Identify which cell holds the provided text, then report its [x, y] central coordinate. 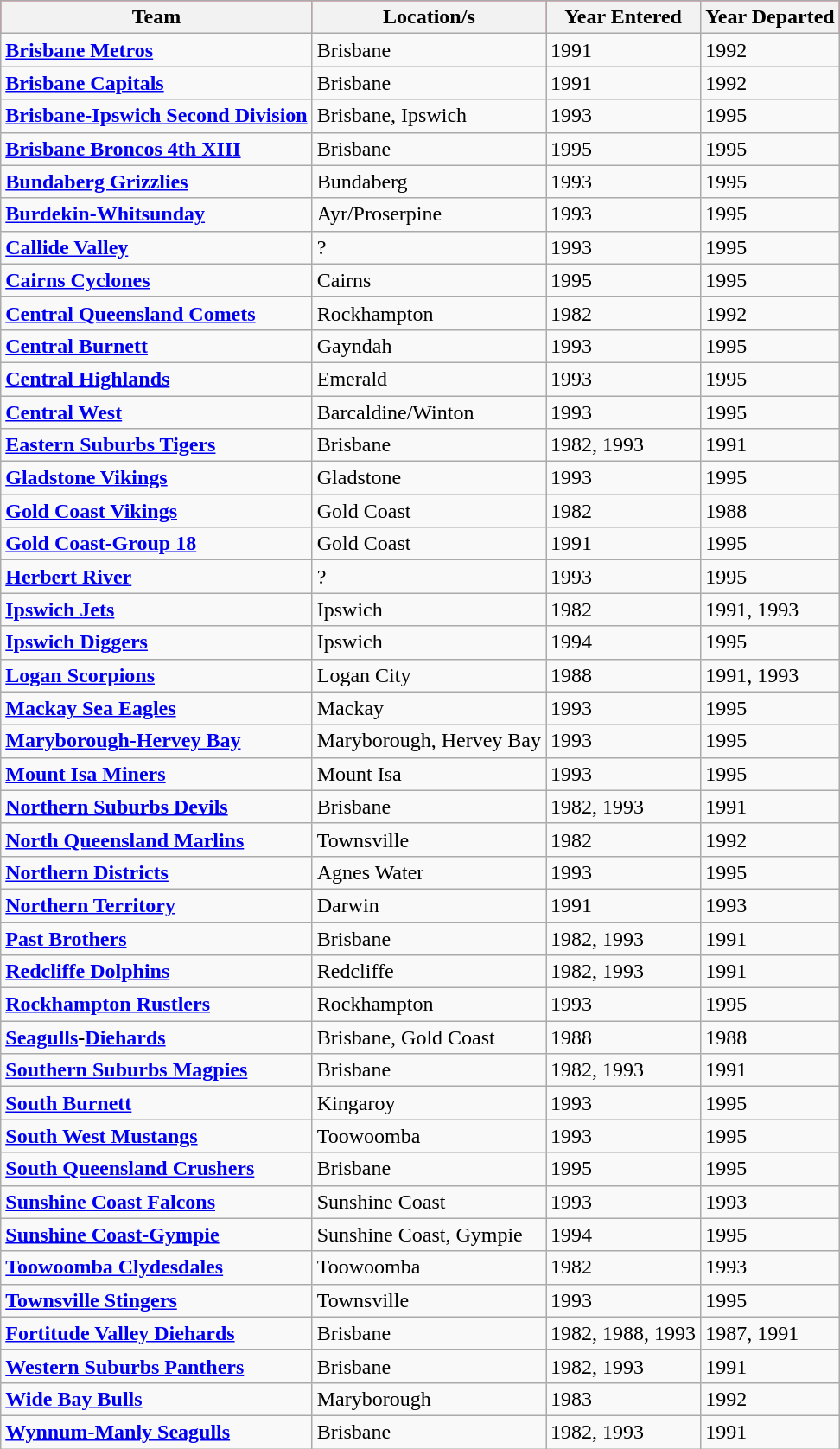
Logan City [429, 675]
Logan Scorpions [156, 675]
Ipswich Jets [156, 610]
Maryborough [429, 1399]
1982, 1988, 1993 [624, 1333]
Maryborough, Hervey Bay [429, 741]
Mount Isa [429, 774]
Maryborough-Hervey Bay [156, 741]
Fortitude Valley Diehards [156, 1333]
1983 [624, 1399]
Sunshine Coast Falcons [156, 1202]
Agnes Water [429, 872]
Redcliffe Dolphins [156, 972]
Brisbane Capitals [156, 83]
Mackay Sea Eagles [156, 708]
Gladstone Vikings [156, 478]
Brisbane-Ipswich Second Division [156, 116]
Townsville Stingers [156, 1300]
Cairns Cyclones [156, 280]
Gladstone [429, 478]
1987, 1991 [771, 1333]
Wide Bay Bulls [156, 1399]
Kingaroy [429, 1103]
Herbert River [156, 577]
Western Suburbs Panthers [156, 1366]
Northern Suburbs Devils [156, 807]
Mount Isa Miners [156, 774]
Ipswich Diggers [156, 642]
Redcliffe [429, 972]
Toowoomba Clydesdales [156, 1267]
Bundaberg Grizzlies [156, 182]
Location/s [429, 17]
Mackay [429, 708]
Northern Districts [156, 872]
Central Queensland Comets [156, 313]
Rockhampton Rustlers [156, 1005]
Brisbane, Ipswich [429, 116]
Team [156, 17]
Barcaldine/Winton [429, 412]
Southern Suburbs Magpies [156, 1070]
Central West [156, 412]
Wynnum-Manly Seagulls [156, 1432]
Gold Coast-Group 18 [156, 544]
Bundaberg [429, 182]
Callide Valley [156, 247]
Eastern Suburbs Tigers [156, 445]
Northern Territory [156, 905]
Burdekin-Whitsunday [156, 214]
Ayr/Proserpine [429, 214]
Central Burnett [156, 346]
Gold Coast Vikings [156, 511]
South Burnett [156, 1103]
Sunshine Coast, Gympie [429, 1235]
South West Mustangs [156, 1136]
North Queensland Marlins [156, 839]
Brisbane, Gold Coast [429, 1037]
Emerald [429, 379]
South Queensland Crushers [156, 1169]
Cairns [429, 280]
Gayndah [429, 346]
Brisbane Metros [156, 50]
Seagulls-Diehards [156, 1037]
Year Entered [624, 17]
Past Brothers [156, 938]
Year Departed [771, 17]
Brisbane Broncos 4th XIII [156, 149]
Sunshine Coast [429, 1202]
Darwin [429, 905]
Central Highlands [156, 379]
Sunshine Coast-Gympie [156, 1235]
